Capture the cell that displays the provided text and extract its [X, Y] central coordinate. 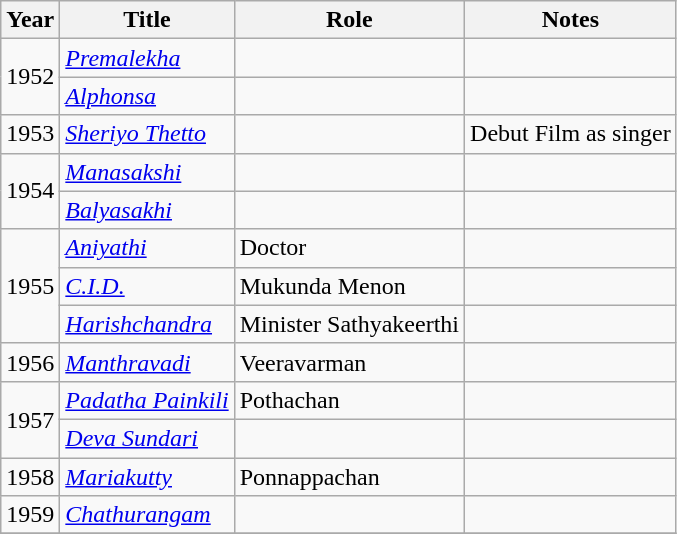
Sheriyo Thetto [147, 134]
1955 [30, 286]
Manasakshi [147, 172]
Premalekha [147, 58]
Year [30, 20]
Veeravarman [349, 362]
Ponnappachan [349, 477]
Alphonsa [147, 96]
Mariakutty [147, 477]
Doctor [349, 248]
Role [349, 20]
1957 [30, 419]
C.I.D. [147, 286]
Title [147, 20]
Padatha Painkili [147, 400]
1958 [30, 477]
Manthravadi [147, 362]
Pothachan [349, 400]
Notes [571, 20]
Harishchandra [147, 324]
1954 [30, 191]
1952 [30, 77]
1959 [30, 515]
Minister Sathyakeerthi [349, 324]
Aniyathi [147, 248]
1953 [30, 134]
Debut Film as singer [571, 134]
Balyasakhi [147, 210]
Chathurangam [147, 515]
1956 [30, 362]
Mukunda Menon [349, 286]
Deva Sundari [147, 438]
